Scan for the cell matching the given text and deliver its (x, y) coordinate at center. 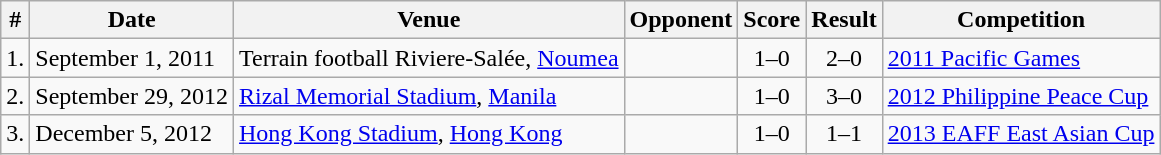
2. (16, 96)
Date (132, 20)
Rizal Memorial Stadium, Manila (430, 96)
Result (844, 20)
September 29, 2012 (132, 96)
Terrain football Riviere-Salée, Noumea (430, 58)
Hong Kong Stadium, Hong Kong (430, 134)
3. (16, 134)
1. (16, 58)
2–0 (844, 58)
3–0 (844, 96)
# (16, 20)
December 5, 2012 (132, 134)
2013 EAFF East Asian Cup (1021, 134)
Score (772, 20)
2011 Pacific Games (1021, 58)
September 1, 2011 (132, 58)
1–1 (844, 134)
2012 Philippine Peace Cup (1021, 96)
Venue (430, 20)
Opponent (681, 20)
Competition (1021, 20)
